From the cell containing the given text, extract its center point as (x, y) coordinate. 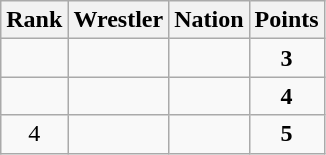
Nation (209, 20)
Rank (34, 20)
5 (286, 134)
3 (286, 58)
Points (286, 20)
Wrestler (118, 20)
